Determine the (X, Y) coordinate at the center of the cell enclosing the given text.  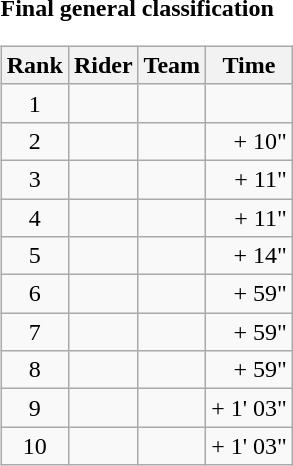
Rank (34, 65)
7 (34, 332)
Team (172, 65)
+ 14" (250, 256)
10 (34, 446)
9 (34, 408)
5 (34, 256)
6 (34, 294)
Rider (103, 65)
4 (34, 217)
3 (34, 179)
+ 10" (250, 141)
8 (34, 370)
Time (250, 65)
2 (34, 141)
1 (34, 103)
